Search for the cell housing the specified text and yield its (x, y) center coordinate. 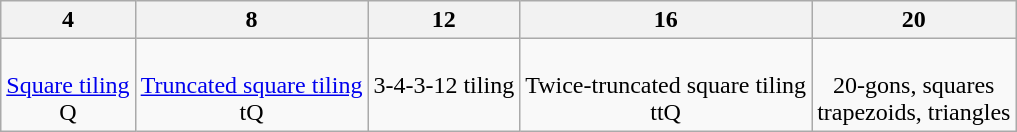
20 (914, 20)
20-gons, squarestrapezoids, triangles (914, 85)
Twice-truncated square tilingttQ (666, 85)
Truncated square tilingtQ (252, 85)
16 (666, 20)
Square tilingQ (68, 85)
8 (252, 20)
12 (444, 20)
3-4-3-12 tiling (444, 85)
4 (68, 20)
